From the cell containing the given text, extract its center point as (x, y) coordinate. 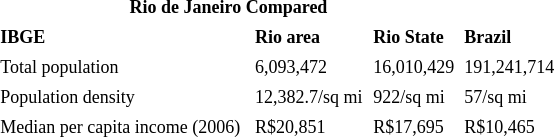
16,010,429 (416, 67)
12,382.7/sq mi (310, 97)
Rio area (310, 37)
Rio State (416, 37)
6,093,472 (310, 67)
922/sq mi (416, 97)
